From the cell containing the given text, extract its center point as (X, Y) coordinate. 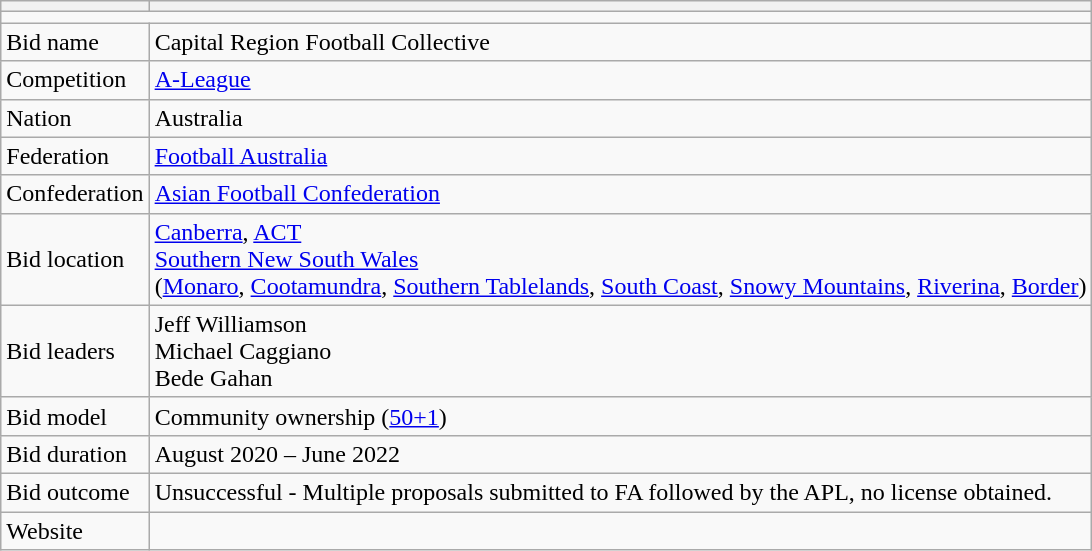
Federation (75, 156)
Australia (620, 118)
Bid name (75, 42)
Nation (75, 118)
Canberra, ACT Southern New South Wales (Monaro, Cootamundra, Southern Tablelands, South Coast, Snowy Mountains, Riverina, Border) (620, 259)
August 2020 – June 2022 (620, 454)
Bid duration (75, 454)
Bid outcome (75, 492)
Bid location (75, 259)
Unsuccessful - Multiple proposals submitted to FA followed by the APL, no license obtained. (620, 492)
Jeff Williamson Michael Caggiano Bede Gahan (620, 351)
Asian Football Confederation (620, 194)
Bid leaders (75, 351)
Website (75, 531)
Community ownership (50+1) (620, 416)
A-League (620, 80)
Competition (75, 80)
Bid model (75, 416)
Confederation (75, 194)
Capital Region Football Collective (620, 42)
Football Australia (620, 156)
